Return (X, Y) of the center of cell containing provided text 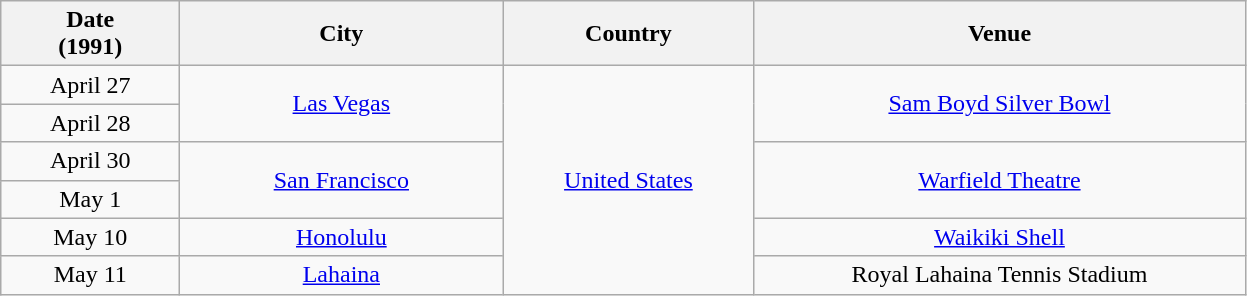
Country (628, 34)
April 28 (90, 123)
May 1 (90, 199)
April 27 (90, 85)
Las Vegas (342, 104)
City (342, 34)
Honolulu (342, 237)
Sam Boyd Silver Bowl (1000, 104)
San Francisco (342, 180)
Waikiki Shell (1000, 237)
United States (628, 180)
Royal Lahaina Tennis Stadium (1000, 275)
April 30 (90, 161)
Lahaina (342, 275)
Date(1991) (90, 34)
Warfield Theatre (1000, 180)
May 11 (90, 275)
Venue (1000, 34)
May 10 (90, 237)
